Pinpoint the cell where the given text exists, returning its (X, Y) midpoint coordinate. 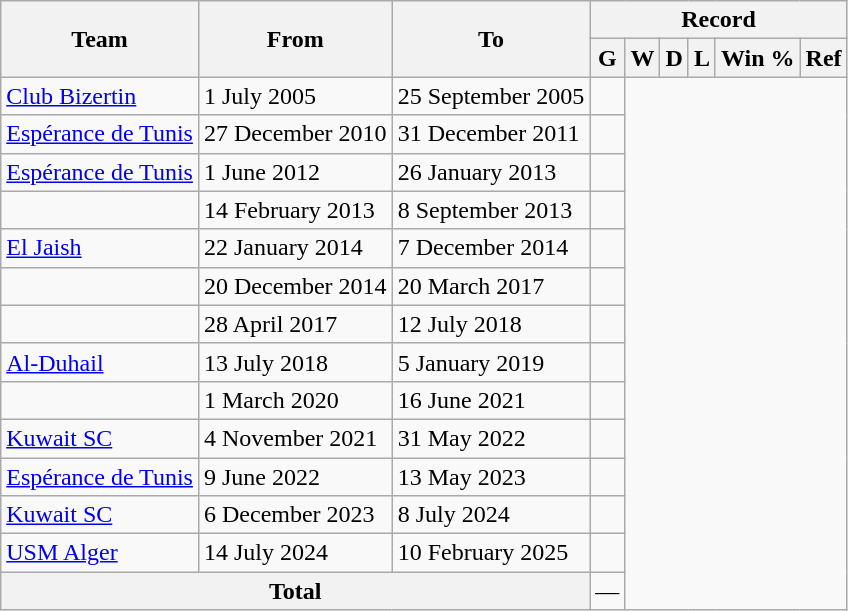
27 December 2010 (295, 134)
8 July 2024 (491, 515)
4 November 2021 (295, 438)
8 September 2013 (491, 210)
5 January 2019 (491, 362)
W (642, 58)
1 July 2005 (295, 96)
22 January 2014 (295, 248)
26 January 2013 (491, 172)
7 December 2014 (491, 248)
G (608, 58)
20 December 2014 (295, 286)
Club Bizertin (100, 96)
25 September 2005 (491, 96)
1 June 2012 (295, 172)
Ref (824, 58)
16 June 2021 (491, 400)
6 December 2023 (295, 515)
12 July 2018 (491, 324)
Record (718, 20)
9 June 2022 (295, 477)
Al-Duhail (100, 362)
USM Alger (100, 553)
31 December 2011 (491, 134)
1 March 2020 (295, 400)
D (674, 58)
Win % (758, 58)
El Jaish (100, 248)
To (491, 39)
14 February 2013 (295, 210)
Total (296, 591)
28 April 2017 (295, 324)
31 May 2022 (491, 438)
From (295, 39)
14 July 2024 (295, 553)
20 March 2017 (491, 286)
— (608, 591)
Team (100, 39)
L (702, 58)
13 May 2023 (491, 477)
10 February 2025 (491, 553)
13 July 2018 (295, 362)
